Provide the [x, y] coordinate of the cell's center where the given text is located.  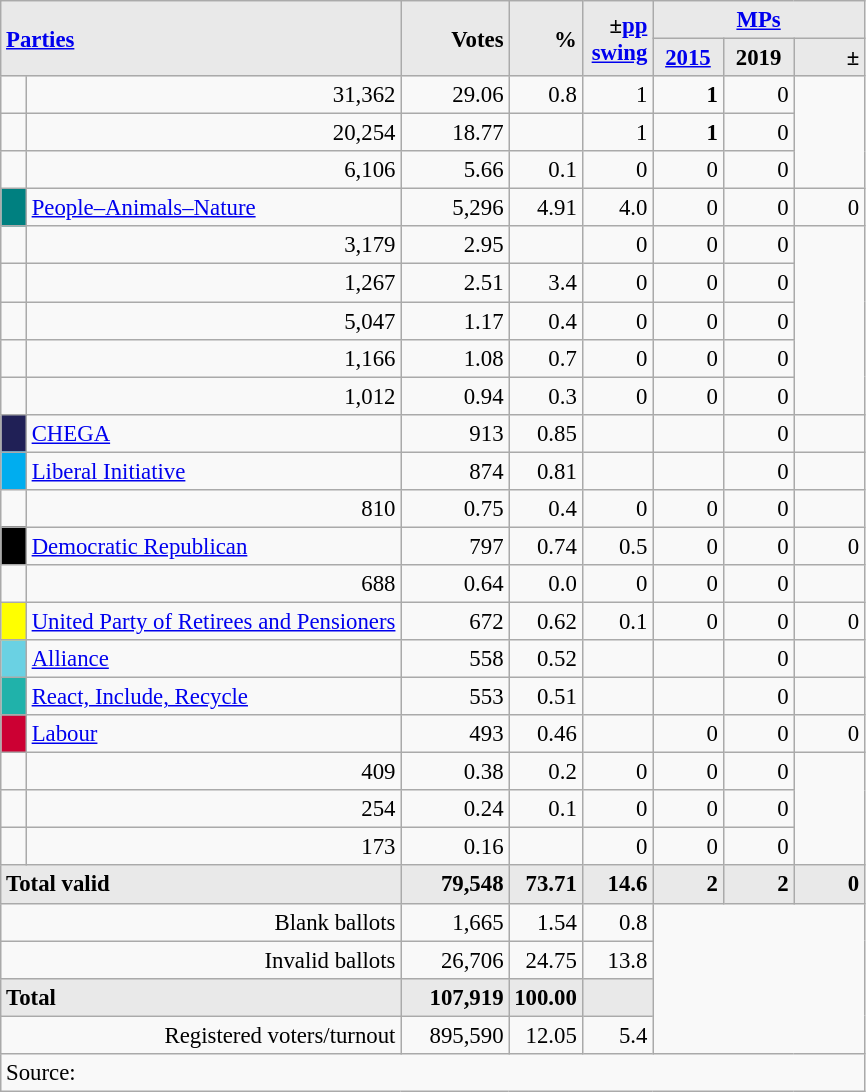
79,548 [455, 885]
0.46 [546, 734]
1,166 [213, 358]
0.81 [546, 471]
1.17 [455, 321]
United Party of Retirees and Pensioners [213, 621]
100.00 [546, 997]
18.77 [455, 133]
0.24 [455, 809]
2015 [688, 58]
5.4 [618, 1035]
1,267 [213, 283]
14.6 [618, 885]
± [830, 58]
107,919 [455, 997]
20,254 [213, 133]
Labour [213, 734]
People–Animals–Nature [213, 208]
2.95 [455, 245]
1.08 [455, 358]
12.05 [546, 1035]
Democratic Republican [213, 546]
±pp swing [618, 38]
2019 [758, 58]
810 [213, 509]
913 [455, 433]
0.62 [546, 621]
0.0 [546, 584]
React, Include, Recycle [213, 697]
6,106 [213, 170]
5,047 [213, 321]
1,012 [213, 396]
Liberal Initiative [213, 471]
0.64 [455, 584]
254 [213, 809]
4.0 [618, 208]
5,296 [455, 208]
24.75 [546, 960]
173 [213, 847]
CHEGA [213, 433]
0.75 [455, 509]
493 [455, 734]
553 [455, 697]
0.16 [455, 847]
0.3 [546, 396]
797 [455, 546]
Blank ballots [201, 922]
3.4 [546, 283]
0.2 [546, 772]
1,665 [455, 922]
13.8 [618, 960]
688 [213, 584]
895,590 [455, 1035]
29.06 [455, 95]
31,362 [213, 95]
3,179 [213, 245]
0.94 [455, 396]
558 [455, 659]
409 [213, 772]
Parties [201, 38]
Registered voters/turnout [201, 1035]
26,706 [455, 960]
73.71 [546, 885]
Total valid [201, 885]
0.52 [546, 659]
874 [455, 471]
1.54 [546, 922]
Total [201, 997]
Source: [433, 1073]
Alliance [213, 659]
0.7 [546, 358]
0.51 [546, 697]
5.66 [455, 170]
0.38 [455, 772]
Votes [455, 38]
0.5 [618, 546]
% [546, 38]
672 [455, 621]
0.74 [546, 546]
4.91 [546, 208]
MPs [759, 20]
0.85 [546, 433]
2.51 [455, 283]
Invalid ballots [201, 960]
